Output the [x, y] coordinate of the center of the cell containing the given text.  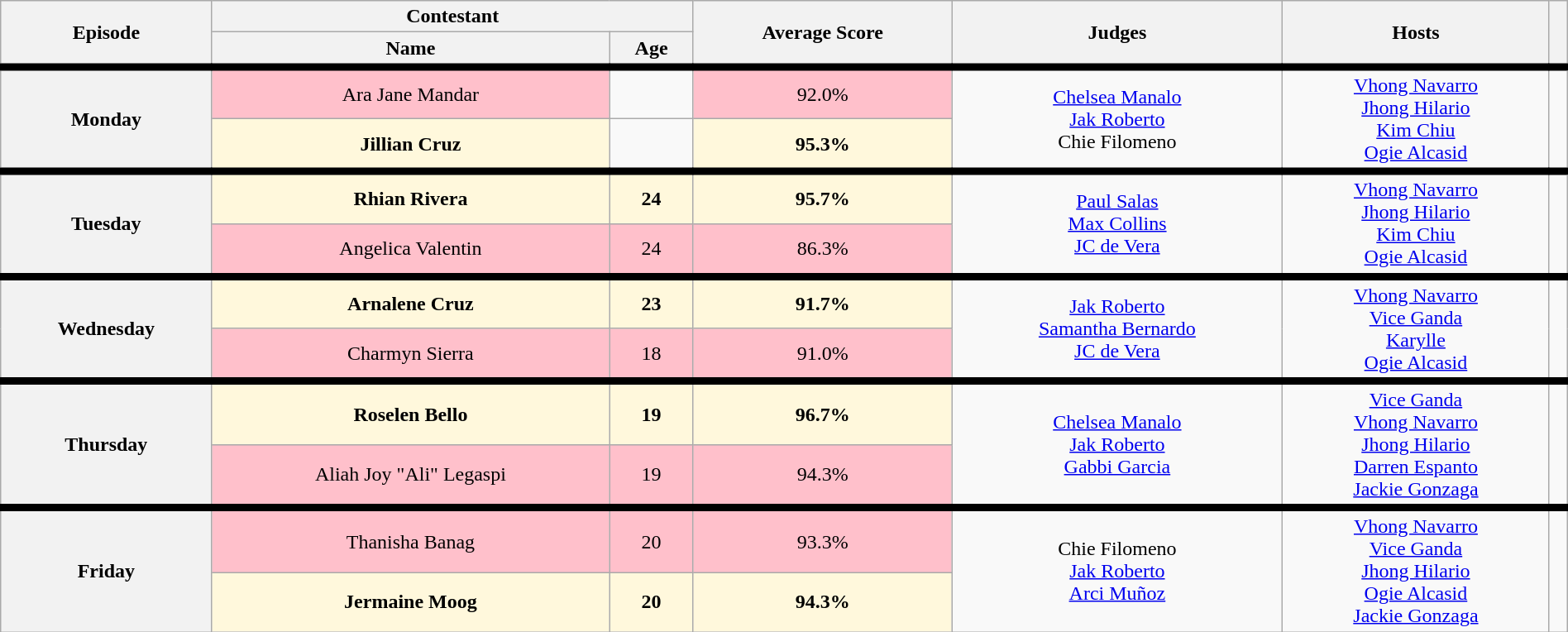
Arnalene Cruz [410, 303]
Wednesday [106, 329]
Average Score [822, 34]
Roselen Bello [410, 412]
Vhong NavarroVice GandaJhong HilarioOgie AlcasidJackie Gonzaga [1416, 570]
95.3% [822, 146]
Ara Jane Mandar [410, 93]
Jermaine Moog [410, 602]
23 [652, 303]
Chelsea ManaloJak RobertoGabbi Garcia [1116, 444]
Tuesday [106, 223]
Judges [1116, 34]
Age [652, 50]
Hosts [1416, 34]
96.7% [822, 412]
Vhong NavarroVice GandaKarylleOgie Alcasid [1416, 329]
Name [410, 50]
Episode [106, 34]
Contestant [452, 17]
Monday [106, 119]
Friday [106, 570]
95.7% [822, 197]
Rhian Rivera [410, 197]
86.3% [822, 250]
Charmyn Sierra [410, 354]
Aliah Joy "Ali" Legaspi [410, 476]
Chie FilomenoJak RobertoArci Muñoz [1116, 570]
Thursday [106, 444]
Jak RobertoSamantha BernardoJC de Vera [1116, 329]
Jillian Cruz [410, 146]
93.3% [822, 540]
Paul SalasMax CollinsJC de Vera [1116, 223]
Vice GandaVhong NavarroJhong HilarioDarren EspantoJackie Gonzaga [1416, 444]
91.0% [822, 354]
Angelica Valentin [410, 250]
Thanisha Banag [410, 540]
92.0% [822, 93]
Chelsea ManaloJak RobertoChie Filomeno [1116, 119]
18 [652, 354]
91.7% [822, 303]
